Output the [x, y] coordinate of the center of the cell containing the given text.  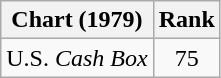
Rank [186, 20]
75 [186, 58]
U.S. Cash Box [77, 58]
Chart (1979) [77, 20]
